From the cell containing the given text, extract its center point as (X, Y) coordinate. 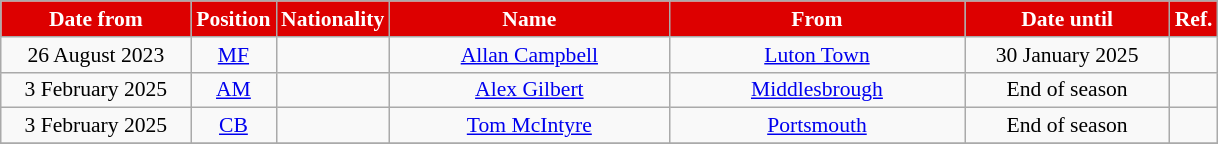
Position (234, 19)
Alex Gilbert (529, 90)
26 August 2023 (96, 55)
Ref. (1194, 19)
30 January 2025 (1068, 55)
Date until (1068, 19)
Portsmouth (816, 126)
Middlesbrough (816, 90)
Date from (96, 19)
Allan Campbell (529, 55)
From (816, 19)
AM (234, 90)
MF (234, 55)
CB (234, 126)
Luton Town (816, 55)
Nationality (332, 19)
Tom McIntyre (529, 126)
Name (529, 19)
